Return [X, Y] of the center of cell containing provided text 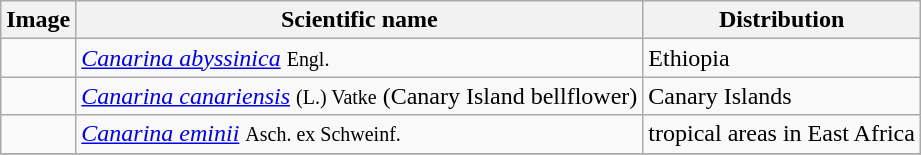
tropical areas in East Africa [782, 134]
Canarina abyssinica Engl. [360, 58]
Image [38, 20]
Canary Islands [782, 96]
Ethiopia [782, 58]
Distribution [782, 20]
Canarina eminii Asch. ex Schweinf. [360, 134]
Canarina canariensis (L.) Vatke (Canary Island bellflower) [360, 96]
Scientific name [360, 20]
